For the text-containing cell, return its midpoint in (x, y) coordinate format. 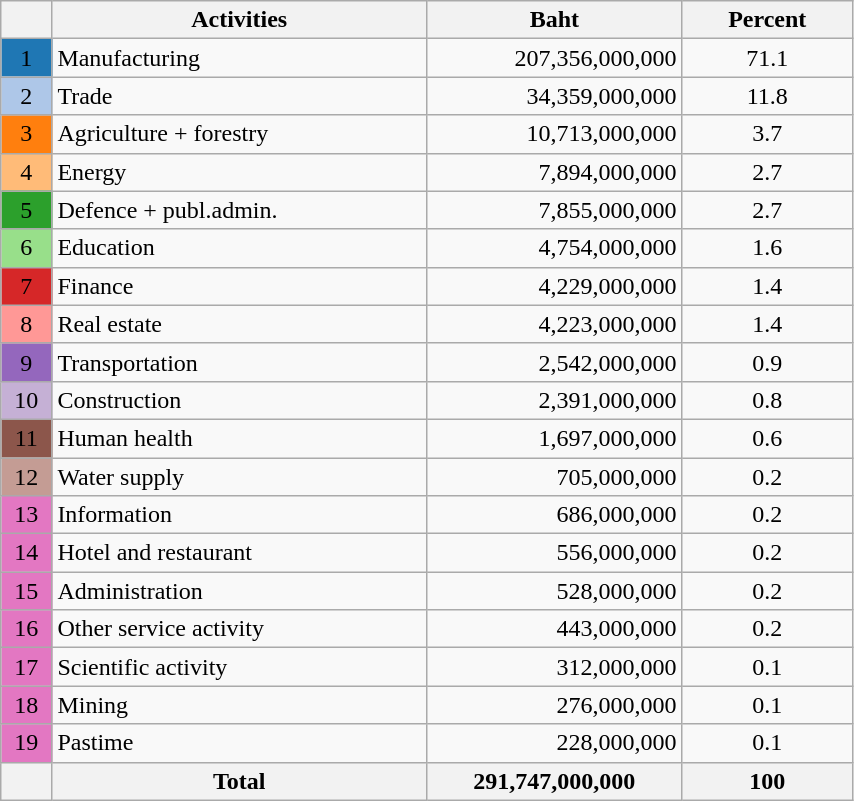
9 (26, 362)
Construction (240, 400)
14 (26, 553)
5 (26, 210)
Human health (240, 438)
1 (26, 58)
100 (767, 781)
18 (26, 705)
16 (26, 629)
291,747,000,000 (554, 781)
528,000,000 (554, 591)
15 (26, 591)
19 (26, 743)
Information (240, 515)
3 (26, 134)
Mining (240, 705)
10 (26, 400)
7,894,000,000 (554, 172)
Baht (554, 20)
10,713,000,000 (554, 134)
0.9 (767, 362)
312,000,000 (554, 667)
276,000,000 (554, 705)
12 (26, 477)
705,000,000 (554, 477)
Administration (240, 591)
Activities (240, 20)
Finance (240, 286)
443,000,000 (554, 629)
0.6 (767, 438)
Energy (240, 172)
4 (26, 172)
207,356,000,000 (554, 58)
3.7 (767, 134)
Manufacturing (240, 58)
34,359,000,000 (554, 96)
Water supply (240, 477)
4,754,000,000 (554, 248)
4,223,000,000 (554, 324)
2 (26, 96)
556,000,000 (554, 553)
Defence + publ.admin. (240, 210)
Agriculture + forestry (240, 134)
1.6 (767, 248)
11 (26, 438)
Hotel and restaurant (240, 553)
13 (26, 515)
1,697,000,000 (554, 438)
Total (240, 781)
228,000,000 (554, 743)
Trade (240, 96)
Real estate (240, 324)
686,000,000 (554, 515)
Percent (767, 20)
Transportation (240, 362)
Scientific activity (240, 667)
4,229,000,000 (554, 286)
8 (26, 324)
7,855,000,000 (554, 210)
11.8 (767, 96)
Other service activity (240, 629)
Pastime (240, 743)
6 (26, 248)
71.1 (767, 58)
7 (26, 286)
2,542,000,000 (554, 362)
2,391,000,000 (554, 400)
Education (240, 248)
0.8 (767, 400)
17 (26, 667)
